Pinpoint the cell where the given text exists, returning its [x, y] midpoint coordinate. 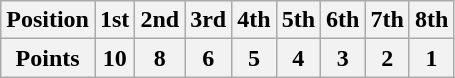
3rd [208, 20]
2 [387, 58]
1 [431, 58]
8 [160, 58]
1st [114, 20]
4 [298, 58]
6th [343, 20]
2nd [160, 20]
4th [254, 20]
10 [114, 58]
8th [431, 20]
6 [208, 58]
7th [387, 20]
5 [254, 58]
Points [48, 58]
3 [343, 58]
Position [48, 20]
5th [298, 20]
